Output the [x, y] coordinate of the center of the cell containing the given text.  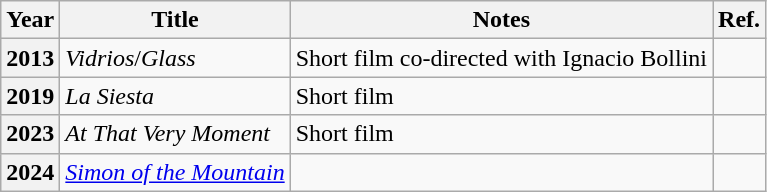
At That Very Moment [175, 134]
Vidrios/Glass [175, 58]
Year [30, 20]
2013 [30, 58]
Title [175, 20]
Short film co-directed with Ignacio Bollini [501, 58]
2019 [30, 96]
2024 [30, 172]
Ref. [740, 20]
La Siesta [175, 96]
2023 [30, 134]
Notes [501, 20]
Simon of the Mountain [175, 172]
